Determine the [x, y] coordinate at the center of the cell enclosing the given text.  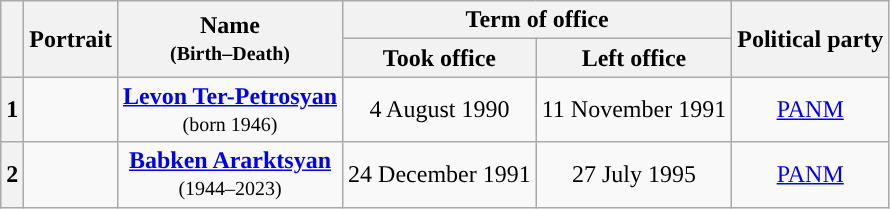
11 November 1991 [634, 110]
Political party [810, 39]
Babken Ararktsyan(1944–2023) [230, 174]
27 July 1995 [634, 174]
Portrait [71, 39]
Term of office [538, 20]
24 December 1991 [440, 174]
Left office [634, 58]
2 [12, 174]
4 August 1990 [440, 110]
1 [12, 110]
Levon Ter-Petrosyan(born 1946) [230, 110]
Took office [440, 58]
Name(Birth–Death) [230, 39]
